Locate the cell with the specified text and output its (X, Y) center coordinate. 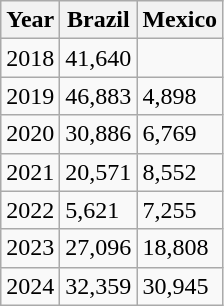
8,552 (180, 172)
41,640 (98, 58)
2021 (30, 172)
32,359 (98, 286)
5,621 (98, 210)
2024 (30, 286)
Brazil (98, 20)
46,883 (98, 96)
7,255 (180, 210)
2019 (30, 96)
Year (30, 20)
2023 (30, 248)
6,769 (180, 134)
2020 (30, 134)
30,945 (180, 286)
18,808 (180, 248)
Mexico (180, 20)
27,096 (98, 248)
20,571 (98, 172)
2018 (30, 58)
30,886 (98, 134)
2022 (30, 210)
4,898 (180, 96)
